For the text-containing cell, return its midpoint in [X, Y] coordinate format. 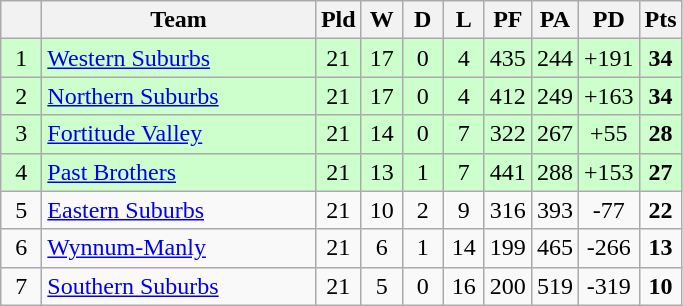
28 [660, 134]
412 [508, 96]
Eastern Suburbs [179, 210]
465 [554, 248]
+153 [608, 172]
Team [179, 20]
435 [508, 58]
393 [554, 210]
316 [508, 210]
W [382, 20]
+191 [608, 58]
-319 [608, 286]
Pld [338, 20]
-266 [608, 248]
D [422, 20]
322 [508, 134]
199 [508, 248]
Southern Suburbs [179, 286]
244 [554, 58]
200 [508, 286]
Fortitude Valley [179, 134]
9 [464, 210]
PD [608, 20]
+163 [608, 96]
288 [554, 172]
16 [464, 286]
22 [660, 210]
-77 [608, 210]
+55 [608, 134]
Western Suburbs [179, 58]
PA [554, 20]
441 [508, 172]
Northern Suburbs [179, 96]
249 [554, 96]
3 [22, 134]
27 [660, 172]
519 [554, 286]
Past Brothers [179, 172]
Pts [660, 20]
267 [554, 134]
PF [508, 20]
L [464, 20]
Wynnum-Manly [179, 248]
